Extract the (x, y) coordinate from the center of the cell holding the provided text.  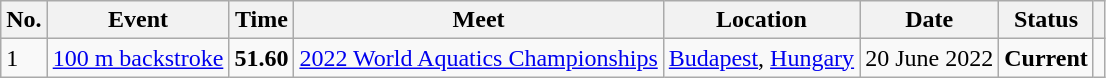
20 June 2022 (930, 58)
Current (1046, 58)
Status (1046, 20)
Budapest, Hungary (761, 58)
100 m backstroke (138, 58)
Event (138, 20)
51.60 (262, 58)
Meet (478, 20)
2022 World Aquatics Championships (478, 58)
1 (24, 58)
Location (761, 20)
No. (24, 20)
Time (262, 20)
Date (930, 20)
